Search for the cell housing the specified text and yield its [X, Y] center coordinate. 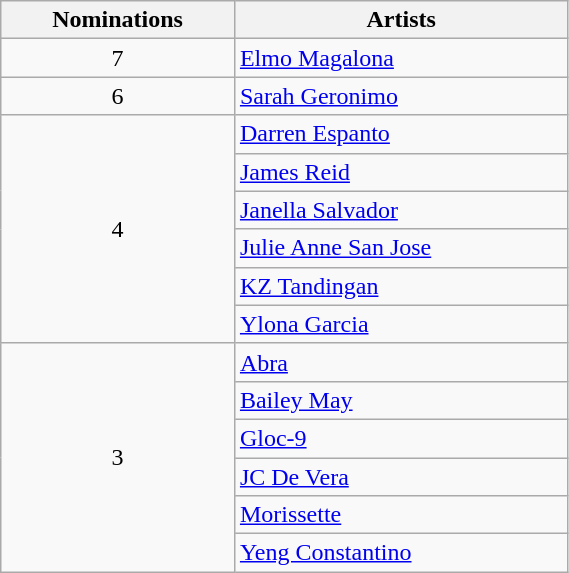
4 [118, 229]
Darren Espanto [401, 134]
Elmo Magalona [401, 58]
Gloc-9 [401, 438]
Yeng Constantino [401, 553]
Morissette [401, 515]
Artists [401, 20]
3 [118, 457]
Ylona Garcia [401, 324]
Abra [401, 362]
Sarah Geronimo [401, 96]
KZ Tandingan [401, 286]
7 [118, 58]
Bailey May [401, 400]
Julie Anne San Jose [401, 248]
Nominations [118, 20]
James Reid [401, 172]
6 [118, 96]
JC De Vera [401, 477]
Janella Salvador [401, 210]
